Identify which cell holds the provided text, then report its [x, y] central coordinate. 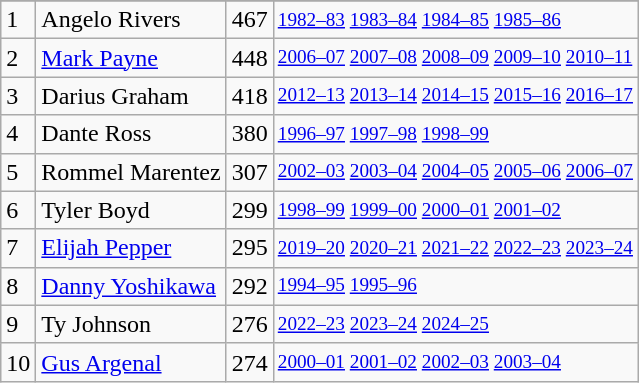
Elijah Pepper [131, 248]
1996–97 1997–98 1998–99 [455, 134]
2000–01 2001–02 2002–03 2003–04 [455, 362]
1982–83 1983–84 1984–85 1985–86 [455, 20]
Dante Ross [131, 134]
Gus Argenal [131, 362]
276 [250, 324]
292 [250, 286]
2002–03 2003–04 2004–05 2005–06 2006–07 [455, 172]
8 [18, 286]
10 [18, 362]
2019–20 2020–21 2021–22 2022–23 2023–24 [455, 248]
Darius Graham [131, 96]
2012–13 2013–14 2014–15 2015–16 2016–17 [455, 96]
Angelo Rivers [131, 20]
2006–07 2007–08 2008–09 2009–10 2010–11 [455, 58]
418 [250, 96]
295 [250, 248]
274 [250, 362]
6 [18, 210]
4 [18, 134]
1 [18, 20]
1994–95 1995–96 [455, 286]
5 [18, 172]
9 [18, 324]
3 [18, 96]
1998–99 1999–00 2000–01 2001–02 [455, 210]
2022–23 2023–24 2024–25 [455, 324]
299 [250, 210]
Rommel Marentez [131, 172]
Tyler Boyd [131, 210]
2 [18, 58]
448 [250, 58]
Danny Yoshikawa [131, 286]
Mark Payne [131, 58]
7 [18, 248]
467 [250, 20]
Ty Johnson [131, 324]
380 [250, 134]
307 [250, 172]
